Provide the (x, y) coordinate of the cell's center where the given text is located.  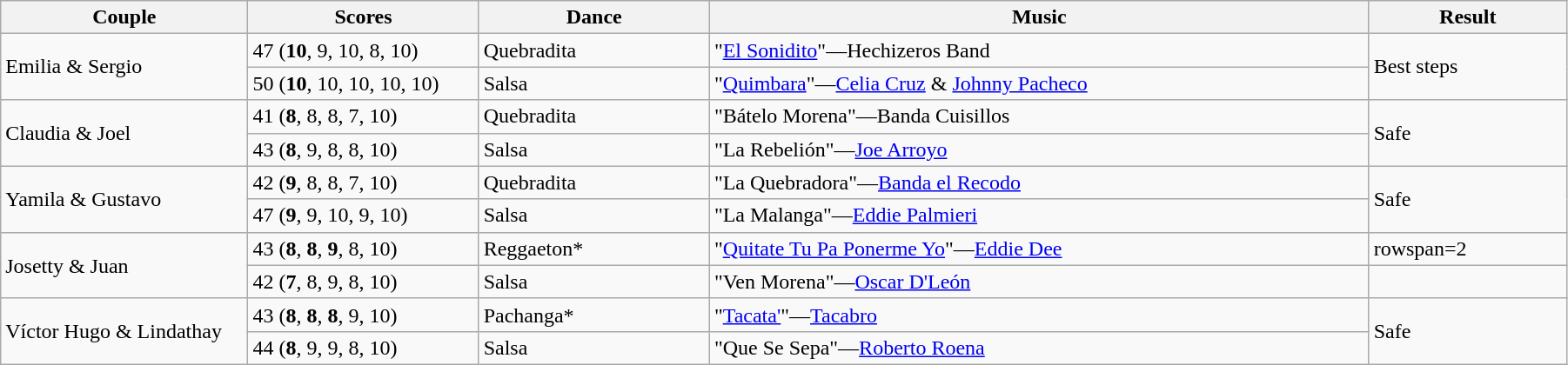
Result (1467, 17)
Couple (124, 17)
Yamila & Gustavo (124, 199)
42 (9, 8, 8, 7, 10) (364, 182)
Claudia & Joel (124, 133)
43 (8, 8, 9, 8, 10) (364, 249)
47 (9, 9, 10, 9, 10) (364, 216)
"Tacata'"—Tacabro (1039, 315)
"Quitate Tu Pa Ponerme Yo"—Eddie Dee (1039, 249)
42 (7, 8, 9, 8, 10) (364, 282)
"Quimbara"—Celia Cruz & Johnny Pacheco (1039, 83)
Scores (364, 17)
41 (8, 8, 8, 7, 10) (364, 116)
Emilia & Sergio (124, 67)
"Ven Morena"—Oscar D'León (1039, 282)
Dance (593, 17)
rowspan=2 (1467, 249)
50 (10, 10, 10, 10, 10) (364, 83)
"Que Se Sepa"—Roberto Roena (1039, 348)
43 (8, 9, 8, 8, 10) (364, 149)
Josetty & Juan (124, 265)
Pachanga* (593, 315)
47 (10, 9, 10, 8, 10) (364, 50)
"La Malanga"—Eddie Palmieri (1039, 216)
"La Quebradora"—Banda el Recodo (1039, 182)
Music (1039, 17)
43 (8, 8, 8, 9, 10) (364, 315)
"El Sonidito"—Hechizeros Band (1039, 50)
Víctor Hugo & Lindathay (124, 331)
Best steps (1467, 67)
Reggaeton* (593, 249)
"Bátelo Morena"—Banda Cuisillos (1039, 116)
"La Rebelión"—Joe Arroyo (1039, 149)
44 (8, 9, 9, 8, 10) (364, 348)
